Locate the cell with the specified text and output its (X, Y) center coordinate. 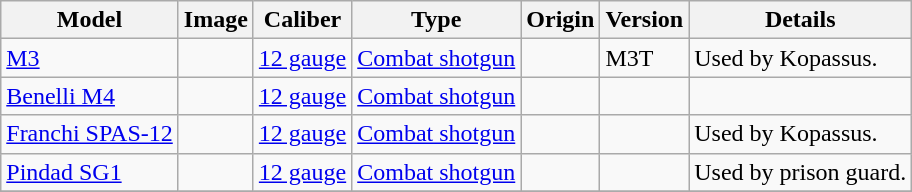
M3 (90, 58)
Franchi SPAS-12 (90, 134)
Details (800, 20)
Used by prison guard. (800, 172)
M3T (644, 58)
Version (644, 20)
Pindad SG1 (90, 172)
Origin (560, 20)
Benelli M4 (90, 96)
Image (216, 20)
Type (436, 20)
Caliber (302, 20)
Model (90, 20)
